Detect which cell encompasses the target text, then output its [X, Y] center coordinate. 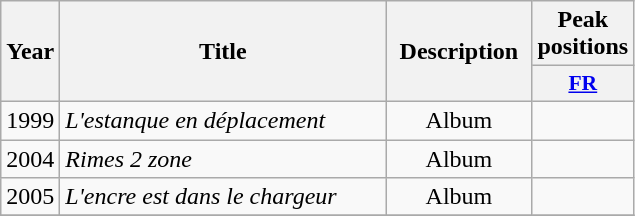
Year [30, 52]
Title [223, 52]
2005 [30, 197]
L'estanque en déplacement [223, 120]
Peak positions [583, 34]
2004 [30, 159]
FR [583, 84]
Description [459, 52]
L'encre est dans le chargeur [223, 197]
1999 [30, 120]
Rimes 2 zone [223, 159]
